Detect which cell encompasses the target text, then output its (X, Y) center coordinate. 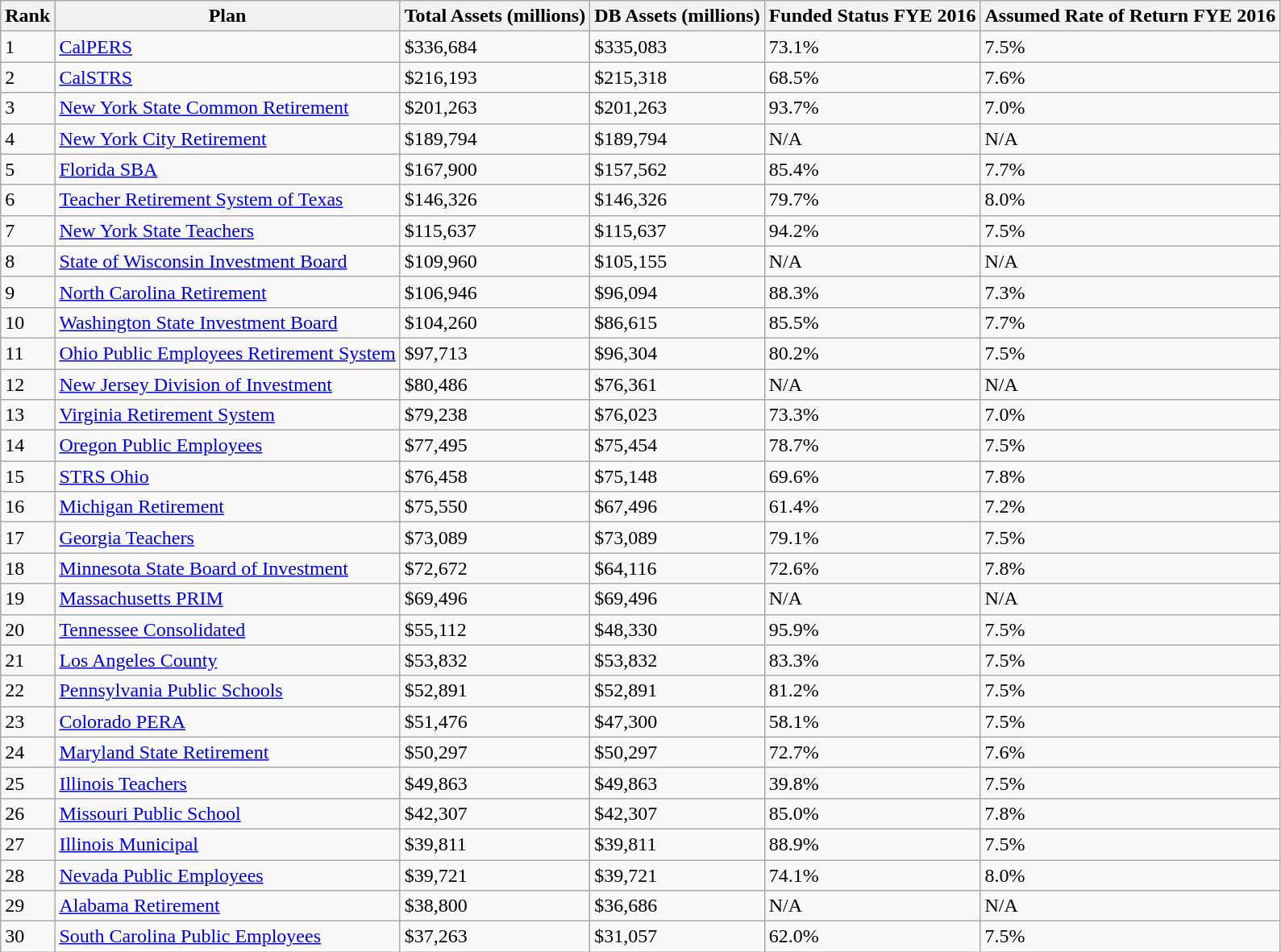
$76,458 (495, 476)
78.7% (872, 446)
Georgia Teachers (227, 538)
Maryland State Retirement (227, 752)
$86,615 (677, 322)
STRS Ohio (227, 476)
Michigan Retirement (227, 507)
$157,562 (677, 169)
$55,112 (495, 630)
73.1% (872, 47)
85.4% (872, 169)
Washington State Investment Board (227, 322)
25 (27, 783)
22 (27, 691)
12 (27, 385)
North Carolina Retirement (227, 292)
$104,260 (495, 322)
New York City Retirement (227, 139)
$47,300 (677, 721)
72.7% (872, 752)
15 (27, 476)
Rank (27, 16)
11 (27, 353)
State of Wisconsin Investment Board (227, 261)
Los Angeles County (227, 660)
South Carolina Public Employees (227, 937)
69.6% (872, 476)
7 (27, 231)
28 (27, 875)
13 (27, 415)
73.3% (872, 415)
7.2% (1130, 507)
$80,486 (495, 385)
Illinois Teachers (227, 783)
18 (27, 568)
$37,263 (495, 937)
Assumed Rate of Return FYE 2016 (1130, 16)
CalSTRS (227, 77)
83.3% (872, 660)
85.0% (872, 813)
Total Assets (millions) (495, 16)
DB Assets (millions) (677, 16)
93.7% (872, 108)
24 (27, 752)
74.1% (872, 875)
10 (27, 322)
$75,148 (677, 476)
30 (27, 937)
New York State Common Retirement (227, 108)
$31,057 (677, 937)
79.7% (872, 200)
72.6% (872, 568)
80.2% (872, 353)
$109,960 (495, 261)
79.1% (872, 538)
58.1% (872, 721)
Alabama Retirement (227, 906)
23 (27, 721)
$51,476 (495, 721)
$38,800 (495, 906)
6 (27, 200)
Pennsylvania Public Schools (227, 691)
$76,023 (677, 415)
8 (27, 261)
$335,083 (677, 47)
4 (27, 139)
7.3% (1130, 292)
$79,238 (495, 415)
New Jersey Division of Investment (227, 385)
81.2% (872, 691)
5 (27, 169)
CalPERS (227, 47)
$76,361 (677, 385)
Virginia Retirement System (227, 415)
39.8% (872, 783)
88.9% (872, 844)
$336,684 (495, 47)
Tennessee Consolidated (227, 630)
Colorado PERA (227, 721)
$105,155 (677, 261)
Funded Status FYE 2016 (872, 16)
$64,116 (677, 568)
$77,495 (495, 446)
$167,900 (495, 169)
Plan (227, 16)
29 (27, 906)
$72,672 (495, 568)
19 (27, 599)
26 (27, 813)
62.0% (872, 937)
Minnesota State Board of Investment (227, 568)
Oregon Public Employees (227, 446)
85.5% (872, 322)
$216,193 (495, 77)
$215,318 (677, 77)
61.4% (872, 507)
68.5% (872, 77)
$48,330 (677, 630)
$106,946 (495, 292)
Massachusetts PRIM (227, 599)
95.9% (872, 630)
$67,496 (677, 507)
21 (27, 660)
88.3% (872, 292)
Teacher Retirement System of Texas (227, 200)
20 (27, 630)
Florida SBA (227, 169)
New York State Teachers (227, 231)
9 (27, 292)
17 (27, 538)
$75,550 (495, 507)
27 (27, 844)
3 (27, 108)
$36,686 (677, 906)
Ohio Public Employees Retirement System (227, 353)
$75,454 (677, 446)
16 (27, 507)
$96,094 (677, 292)
Missouri Public School (227, 813)
94.2% (872, 231)
$97,713 (495, 353)
$96,304 (677, 353)
Illinois Municipal (227, 844)
2 (27, 77)
Nevada Public Employees (227, 875)
1 (27, 47)
14 (27, 446)
